Determine the [X, Y] coordinate at the center of the cell enclosing the given text.  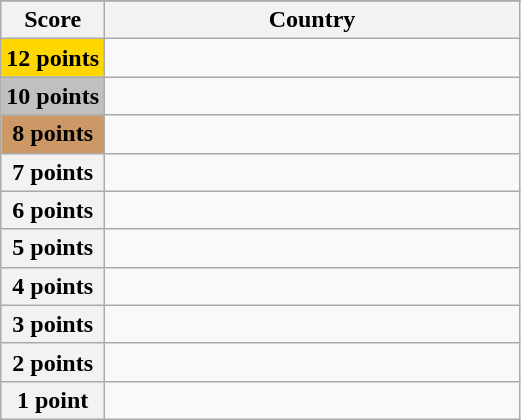
Score [53, 20]
12 points [53, 58]
2 points [53, 362]
7 points [53, 172]
1 point [53, 400]
8 points [53, 134]
10 points [53, 96]
3 points [53, 324]
6 points [53, 210]
Country [312, 20]
5 points [53, 248]
4 points [53, 286]
